Return (X, Y) of the center of cell containing provided text 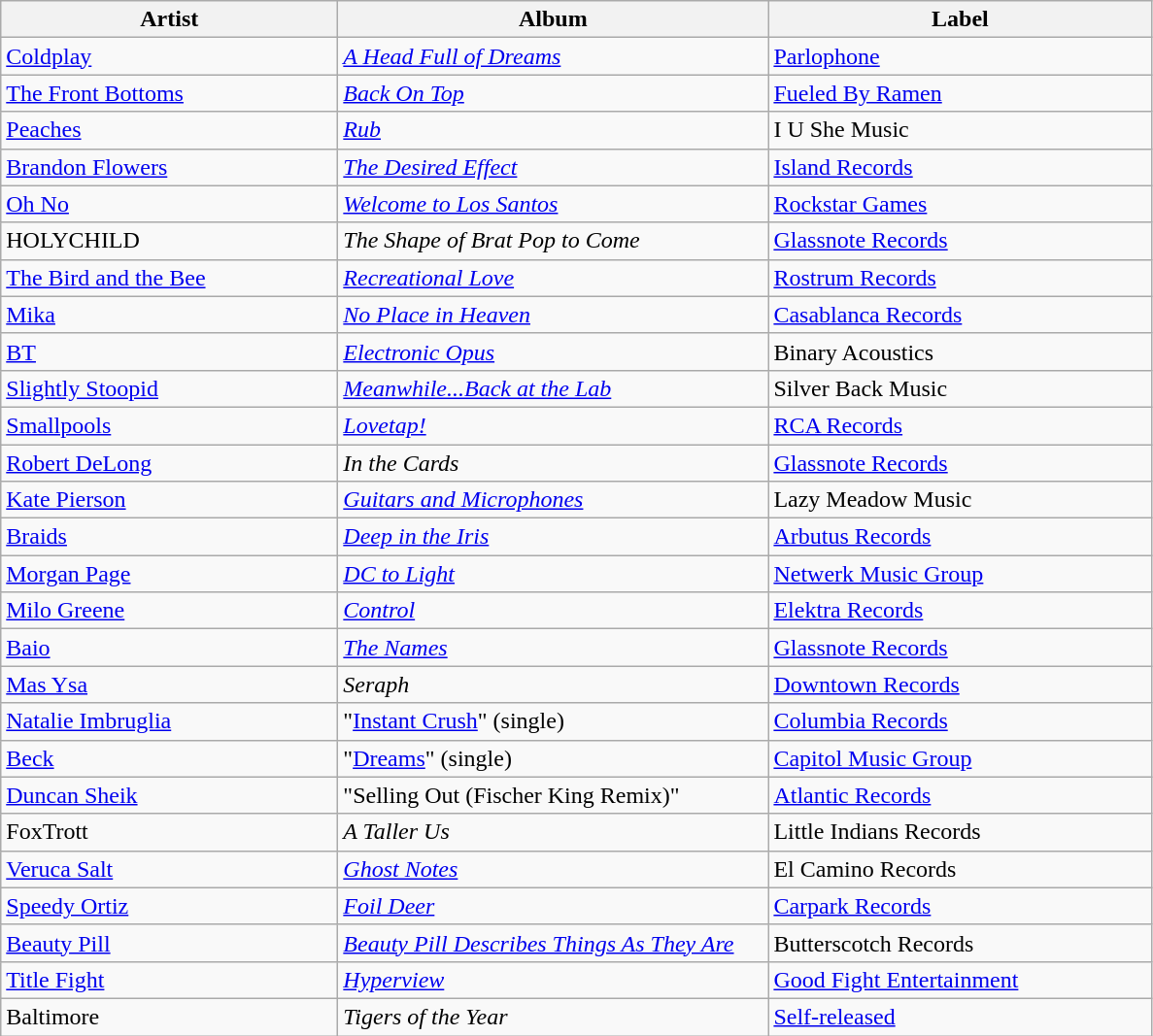
Title Fight (169, 980)
Smallpools (169, 425)
Good Fight Entertainment (960, 980)
Island Records (960, 167)
The Bird and the Bee (169, 278)
Morgan Page (169, 574)
"Selling Out (Fischer King Remix)" (554, 795)
Kate Pierson (169, 500)
Guitars and Microphones (554, 500)
No Place in Heaven (554, 315)
Artist (169, 19)
Control (554, 611)
Rub (554, 130)
BT (169, 351)
Slightly Stoopid (169, 388)
Label (960, 19)
Baio (169, 648)
HOLYCHILD (169, 241)
In the Cards (554, 463)
Meanwhile...Back at the Lab (554, 388)
Ghost Notes (554, 869)
Downtown Records (960, 685)
Butterscotch Records (960, 943)
Baltimore (169, 1017)
Capitol Music Group (960, 758)
Atlantic Records (960, 795)
Lazy Meadow Music (960, 500)
Little Indians Records (960, 832)
Foil Deer (554, 906)
The Desired Effect (554, 167)
Arbutus Records (960, 537)
Recreational Love (554, 278)
The Front Bottoms (169, 93)
Beck (169, 758)
Robert DeLong (169, 463)
Tigers of the Year (554, 1017)
Netwerk Music Group (960, 574)
Self-released (960, 1017)
Electronic Opus (554, 351)
Peaches (169, 130)
Speedy Ortiz (169, 906)
Hyperview (554, 980)
Lovetap! (554, 425)
Mika (169, 315)
Duncan Sheik (169, 795)
"Dreams" (single) (554, 758)
RCA Records (960, 425)
Casablanca Records (960, 315)
DC to Light (554, 574)
Seraph (554, 685)
Rockstar Games (960, 204)
El Camino Records (960, 869)
A Head Full of Dreams (554, 56)
Oh No (169, 204)
Binary Acoustics (960, 351)
Back On Top (554, 93)
Coldplay (169, 56)
Carpark Records (960, 906)
Braids (169, 537)
I U She Music (960, 130)
Silver Back Music (960, 388)
Welcome to Los Santos (554, 204)
Beauty Pill (169, 943)
Fueled By Ramen (960, 93)
FoxTrott (169, 832)
Rostrum Records (960, 278)
Veruca Salt (169, 869)
A Taller Us (554, 832)
Beauty Pill Describes Things As They Are (554, 943)
Deep in the Iris (554, 537)
"Instant Crush" (single) (554, 721)
The Names (554, 648)
The Shape of Brat Pop to Come (554, 241)
Natalie Imbruglia (169, 721)
Milo Greene (169, 611)
Elektra Records (960, 611)
Album (554, 19)
Parlophone (960, 56)
Brandon Flowers (169, 167)
Mas Ysa (169, 685)
Columbia Records (960, 721)
